Return [X, Y] of the center of cell containing provided text 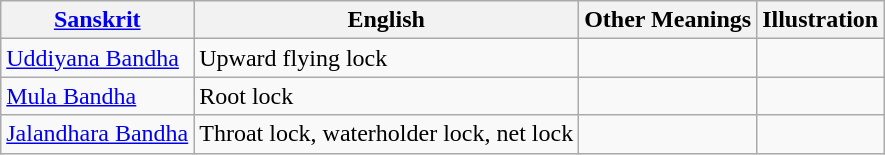
Uddiyana Bandha [98, 58]
Sanskrit [98, 20]
Jalandhara Bandha [98, 134]
English [386, 20]
Throat lock, waterholder lock, net lock [386, 134]
Illustration [820, 20]
Upward flying lock [386, 58]
Root lock [386, 96]
Mula Bandha [98, 96]
Other Meanings [668, 20]
